Return (X, Y) of the center of cell containing provided text 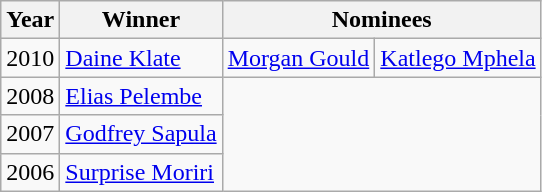
Daine Klate (141, 58)
Winner (141, 20)
Elias Pelembe (141, 96)
Nominees (382, 20)
2010 (30, 58)
Morgan Gould (298, 58)
Godfrey Sapula (141, 134)
Katlego Mphela (458, 58)
Year (30, 20)
2006 (30, 172)
2008 (30, 96)
2007 (30, 134)
Surprise Moriri (141, 172)
